Search for the cell housing the specified text and yield its [x, y] center coordinate. 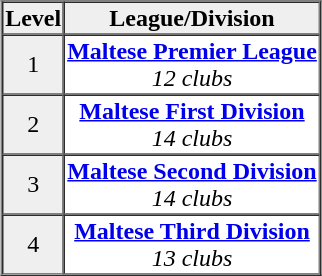
Level [33, 18]
1 [33, 64]
League/Division [192, 18]
Maltese Premier League12 clubs [192, 64]
2 [33, 124]
3 [33, 184]
Maltese First Division14 clubs [192, 124]
4 [33, 244]
Maltese Third Division13 clubs [192, 244]
Maltese Second Division14 clubs [192, 184]
